Locate the cell with the specified text and output its (x, y) center coordinate. 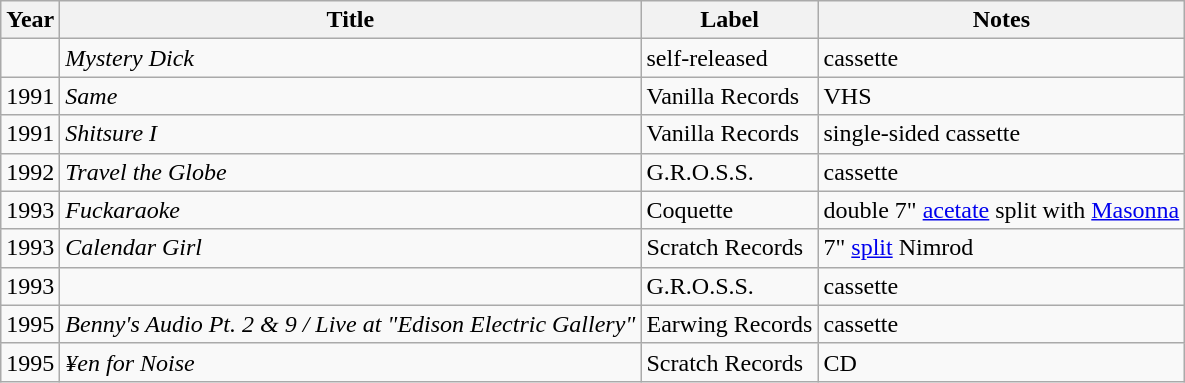
7" split Nimrod (1002, 248)
CD (1002, 362)
VHS (1002, 96)
Fuckaraoke (350, 210)
Travel the Globe (350, 172)
Mystery Dick (350, 58)
Shitsure I (350, 134)
Notes (1002, 20)
self-released (730, 58)
single-sided cassette (1002, 134)
Same (350, 96)
Earwing Records (730, 324)
Year (30, 20)
double 7" acetate split with Masonna (1002, 210)
Coquette (730, 210)
¥en for Noise (350, 362)
Calendar Girl (350, 248)
Benny's Audio Pt. 2 & 9 / Live at "Edison Electric Gallery" (350, 324)
Title (350, 20)
1992 (30, 172)
Label (730, 20)
